Return (X, Y) of the center of cell containing provided text 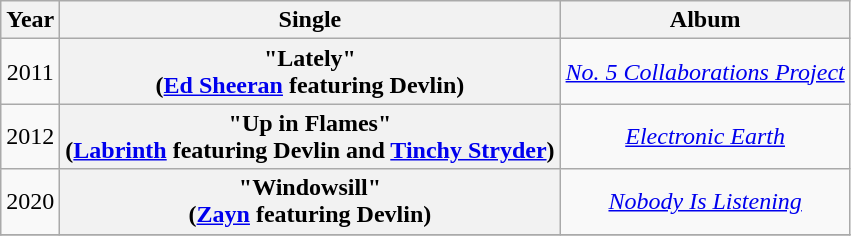
"Lately"(Ed Sheeran featuring Devlin) (310, 72)
2020 (30, 202)
Electronic Earth (705, 136)
Year (30, 20)
Album (705, 20)
2012 (30, 136)
No. 5 Collaborations Project (705, 72)
Nobody Is Listening (705, 202)
Single (310, 20)
2011 (30, 72)
"Windowsill"(Zayn featuring Devlin) (310, 202)
"Up in Flames"(Labrinth featuring Devlin and Tinchy Stryder) (310, 136)
